Determine the [x, y] coordinate at the center of the cell enclosing the given text.  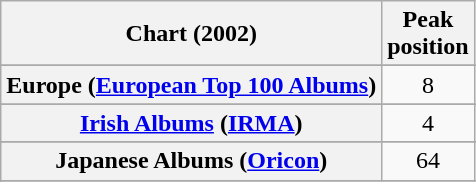
Irish Albums (IRMA) [192, 123]
Europe (European Top 100 Albums) [192, 85]
Chart (2002) [192, 34]
Japanese Albums (Oricon) [192, 161]
Peakposition [428, 34]
8 [428, 85]
4 [428, 123]
64 [428, 161]
